Detect which cell encompasses the target text, then output its [X, Y] center coordinate. 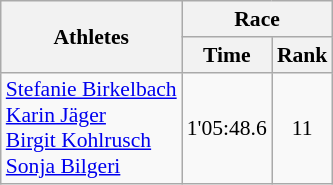
Time [227, 55]
Race [258, 19]
1'05:48.6 [227, 128]
Rank [302, 55]
11 [302, 128]
Stefanie BirkelbachKarin JägerBirgit KohlruschSonja Bilgeri [92, 128]
Athletes [92, 36]
